Scan for the cell matching the given text and deliver its [X, Y] coordinate at center. 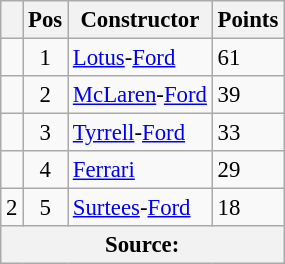
4 [46, 170]
1 [46, 58]
Pos [46, 20]
Points [248, 20]
McLaren-Ford [140, 95]
5 [46, 208]
39 [248, 95]
18 [248, 208]
3 [46, 133]
33 [248, 133]
Constructor [140, 20]
Surtees-Ford [140, 208]
29 [248, 170]
Tyrrell-Ford [140, 133]
61 [248, 58]
Ferrari [140, 170]
Lotus-Ford [140, 58]
Source: [142, 245]
